For the text-containing cell, return its midpoint in [x, y] coordinate format. 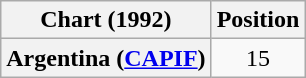
Chart (1992) [106, 20]
Position [258, 20]
Argentina (CAPIF) [106, 58]
15 [258, 58]
